Output the [x, y] coordinate of the center of the cell containing the given text.  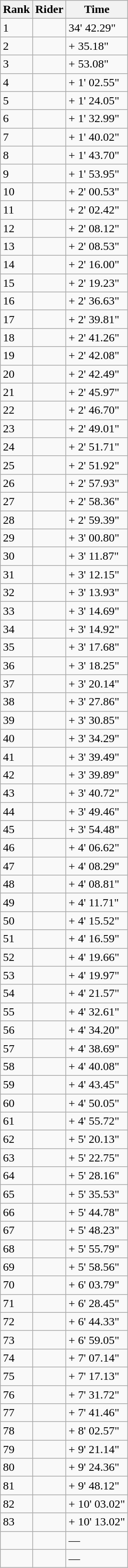
+ 5' 58.56" [97, 1267]
+ 7' 07.14" [97, 1358]
37 [16, 684]
+ 4' 40.08" [97, 1066]
41 [16, 756]
28 [16, 519]
6 [16, 119]
+ 3' 14.69" [97, 611]
73 [16, 1340]
+ 3' 40.72" [97, 793]
+ 5' 35.53" [97, 1194]
+ 4' 08.29" [97, 866]
+ 2' 58.36" [97, 501]
+ 2' 02.42" [97, 210]
+ 3' 18.25" [97, 666]
14 [16, 265]
75 [16, 1376]
43 [16, 793]
+ 4' 34.20" [97, 1030]
39 [16, 720]
5 [16, 101]
51 [16, 939]
+ 1' 53.95" [97, 173]
+ 2' 00.53" [97, 192]
+ 2' 16.00" [97, 265]
16 [16, 301]
+ 4' 32.61" [97, 1012]
+ 4' 55.72" [97, 1121]
71 [16, 1303]
+ 3' 14.92" [97, 629]
19 [16, 356]
+ 1' 43.70" [97, 155]
+ 3' 30.85" [97, 720]
63 [16, 1158]
7 [16, 137]
+ 10' 13.02" [97, 1522]
29 [16, 538]
+ 2' 46.70" [97, 410]
22 [16, 410]
+ 4' 08.81" [97, 884]
81 [16, 1486]
+ 6' 44.33" [97, 1321]
59 [16, 1084]
+ 2' 57.93" [97, 483]
+ 2' 41.26" [97, 338]
+ 3' 27.86" [97, 702]
80 [16, 1467]
+ 4' 43.45" [97, 1084]
+ 2' 08.53" [97, 247]
62 [16, 1139]
+ 4' 16.59" [97, 939]
8 [16, 155]
24 [16, 447]
46 [16, 848]
+ 3' 11.87" [97, 556]
13 [16, 247]
+ 4' 11.71" [97, 902]
+ 35.18" [97, 46]
4 [16, 82]
+ 2' 49.01" [97, 429]
+ 5' 22.75" [97, 1158]
+ 2' 36.63" [97, 301]
45 [16, 830]
+ 3' 12.15" [97, 575]
17 [16, 319]
+ 2' 08.12" [97, 228]
+ 2' 42.08" [97, 356]
68 [16, 1249]
23 [16, 429]
+ 4' 38.69" [97, 1048]
2 [16, 46]
+ 5' 48.23" [97, 1230]
+ 7' 17.13" [97, 1376]
+ 4' 21.57" [97, 993]
+ 4' 50.05" [97, 1103]
+ 2' 51.71" [97, 447]
9 [16, 173]
38 [16, 702]
36 [16, 666]
+ 3' 13.93" [97, 593]
30 [16, 556]
52 [16, 957]
15 [16, 283]
34 [16, 629]
54 [16, 993]
+ 3' 49.46" [97, 812]
+ 5' 55.79" [97, 1249]
33 [16, 611]
83 [16, 1522]
+ 3' 00.80" [97, 538]
21 [16, 392]
+ 9' 21.14" [97, 1449]
+ 5' 28.16" [97, 1176]
42 [16, 775]
27 [16, 501]
+ 2' 42.49" [97, 374]
+ 4' 15.52" [97, 921]
48 [16, 884]
+ 3' 17.68" [97, 647]
31 [16, 575]
+ 6' 03.79" [97, 1285]
18 [16, 338]
+ 2' 59.39" [97, 519]
49 [16, 902]
+ 9' 48.12" [97, 1486]
79 [16, 1449]
+ 2' 19.23" [97, 283]
61 [16, 1121]
35 [16, 647]
+ 8' 02.57" [97, 1431]
67 [16, 1230]
+ 1' 40.02" [97, 137]
64 [16, 1176]
+ 3' 54.48" [97, 830]
+ 1' 24.05" [97, 101]
66 [16, 1212]
57 [16, 1048]
20 [16, 374]
+ 4' 19.66" [97, 957]
+ 3' 20.14" [97, 684]
+ 1' 32.99" [97, 119]
65 [16, 1194]
+ 4' 19.97" [97, 975]
60 [16, 1103]
3 [16, 64]
82 [16, 1504]
40 [16, 738]
55 [16, 1012]
77 [16, 1413]
32 [16, 593]
10 [16, 192]
70 [16, 1285]
72 [16, 1321]
+ 3' 39.89" [97, 775]
+ 5' 20.13" [97, 1139]
78 [16, 1431]
25 [16, 465]
+ 2' 45.97" [97, 392]
26 [16, 483]
+ 2' 39.81" [97, 319]
56 [16, 1030]
+ 1' 02.55" [97, 82]
44 [16, 812]
12 [16, 228]
+ 3' 39.49" [97, 756]
1 [16, 28]
Rider [49, 10]
+ 53.08" [97, 64]
Time [97, 10]
+ 6' 28.45" [97, 1303]
+ 6' 59.05" [97, 1340]
+ 2' 51.92" [97, 465]
76 [16, 1395]
Rank [16, 10]
+ 9' 24.36" [97, 1467]
50 [16, 921]
53 [16, 975]
+ 4' 06.62" [97, 848]
58 [16, 1066]
47 [16, 866]
34' 42.29" [97, 28]
+ 10' 03.02" [97, 1504]
11 [16, 210]
69 [16, 1267]
+ 7' 31.72" [97, 1395]
+ 3' 34.29" [97, 738]
+ 7' 41.46" [97, 1413]
+ 5' 44.78" [97, 1212]
74 [16, 1358]
